Identify which cell holds the provided text, then report its (x, y) central coordinate. 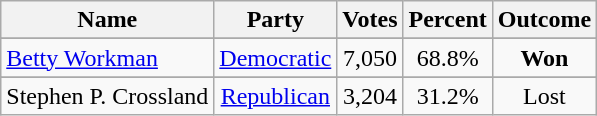
68.8% (448, 58)
7,050 (370, 58)
Betty Workman (108, 58)
Party (276, 20)
Outcome (544, 20)
Lost (544, 96)
Name (108, 20)
Stephen P. Crossland (108, 96)
31.2% (448, 96)
Won (544, 58)
Democratic (276, 58)
Percent (448, 20)
3,204 (370, 96)
Votes (370, 20)
Republican (276, 96)
